Identify which cell holds the provided text, then report its [x, y] central coordinate. 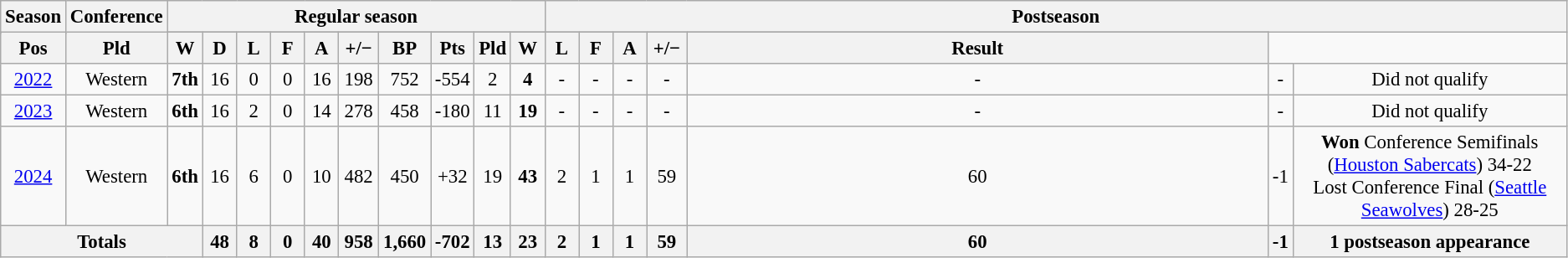
10 [321, 176]
14 [321, 111]
2023 [33, 111]
23 [527, 242]
198 [359, 80]
6 [254, 176]
4 [527, 80]
Result [977, 49]
1 postseason appearance [1429, 242]
Pts [453, 49]
450 [405, 176]
Totals [102, 242]
Postseason [1056, 17]
-702 [453, 242]
D [219, 49]
752 [405, 80]
Conference [116, 17]
482 [359, 176]
278 [359, 111]
Season [33, 17]
40 [321, 242]
2022 [33, 80]
48 [219, 242]
-554 [453, 80]
11 [493, 111]
Won Conference Semifinals (Houston Sabercats) 34-22Lost Conference Final (Seattle Seawolves) 28-25 [1429, 176]
7th [185, 80]
1,660 [405, 242]
+32 [453, 176]
13 [493, 242]
Pos [33, 49]
458 [405, 111]
BP [405, 49]
2024 [33, 176]
43 [527, 176]
-180 [453, 111]
8 [254, 242]
958 [359, 242]
Regular season [356, 17]
